Return the [x, y] coordinate for the center point of the cell that contains the specified text.  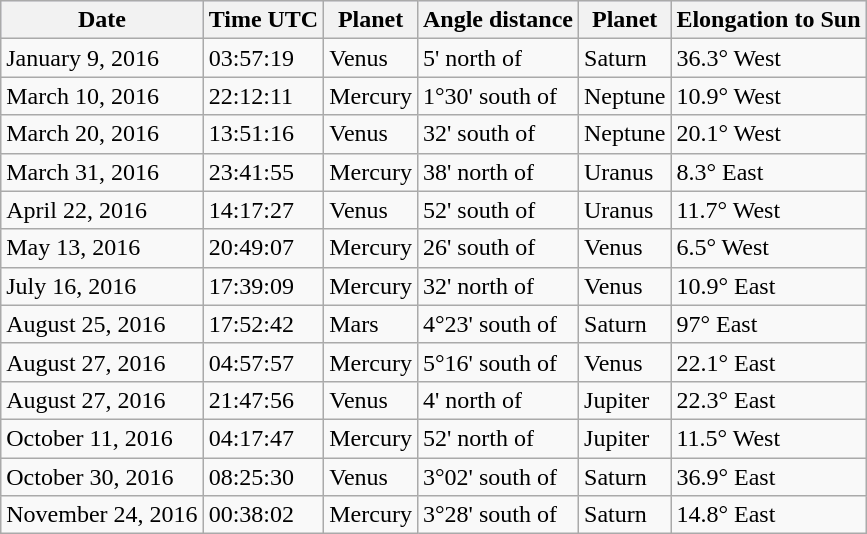
August 25, 2016 [102, 324]
October 11, 2016 [102, 438]
10.9° East [768, 286]
6.5° West [768, 248]
April 22, 2016 [102, 210]
Angle distance [498, 20]
4°23' south of [498, 324]
5' north of [498, 58]
03:57:19 [264, 58]
May 13, 2016 [102, 248]
11.7° West [768, 210]
3°02' south of [498, 477]
November 24, 2016 [102, 515]
32' north of [498, 286]
10.9° West [768, 96]
14.8° East [768, 515]
17:39:09 [264, 286]
22:12:11 [264, 96]
5°16' south of [498, 362]
52' north of [498, 438]
13:51:16 [264, 134]
17:52:42 [264, 324]
July 16, 2016 [102, 286]
26' south of [498, 248]
38' north of [498, 172]
36.9° East [768, 477]
4' north of [498, 400]
97° East [768, 324]
1°30' south of [498, 96]
52' south of [498, 210]
21:47:56 [264, 400]
October 30, 2016 [102, 477]
20.1° West [768, 134]
23:41:55 [264, 172]
04:17:47 [264, 438]
20:49:07 [264, 248]
Time UTC [264, 20]
March 10, 2016 [102, 96]
00:38:02 [264, 515]
14:17:27 [264, 210]
36.3° West [768, 58]
22.3° East [768, 400]
11.5° West [768, 438]
22.1° East [768, 362]
32' south of [498, 134]
Elongation to Sun [768, 20]
Mars [371, 324]
3°28' south of [498, 515]
March 31, 2016 [102, 172]
March 20, 2016 [102, 134]
January 9, 2016 [102, 58]
04:57:57 [264, 362]
08:25:30 [264, 477]
Date [102, 20]
8.3° East [768, 172]
